Identify which cell holds the provided text, then report its [x, y] central coordinate. 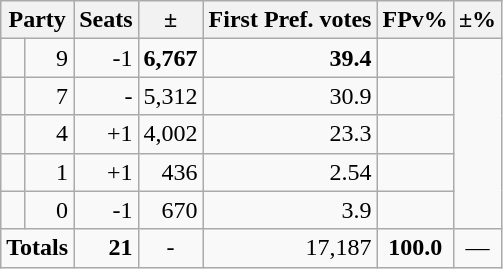
4,002 [170, 134]
First Pref. votes [290, 20]
39.4 [290, 58]
1 [48, 172]
17,187 [290, 248]
± [170, 20]
23.3 [290, 134]
4 [48, 134]
— [477, 248]
FPv% [415, 20]
21 [106, 248]
6,767 [170, 58]
436 [170, 172]
30.9 [290, 96]
5,312 [170, 96]
2.54 [290, 172]
3.9 [290, 210]
7 [48, 96]
Totals [38, 248]
100.0 [415, 248]
670 [170, 210]
9 [48, 58]
0 [48, 210]
±% [477, 20]
Seats [106, 20]
Party [38, 20]
